From the cell containing the given text, extract its center point as (X, Y) coordinate. 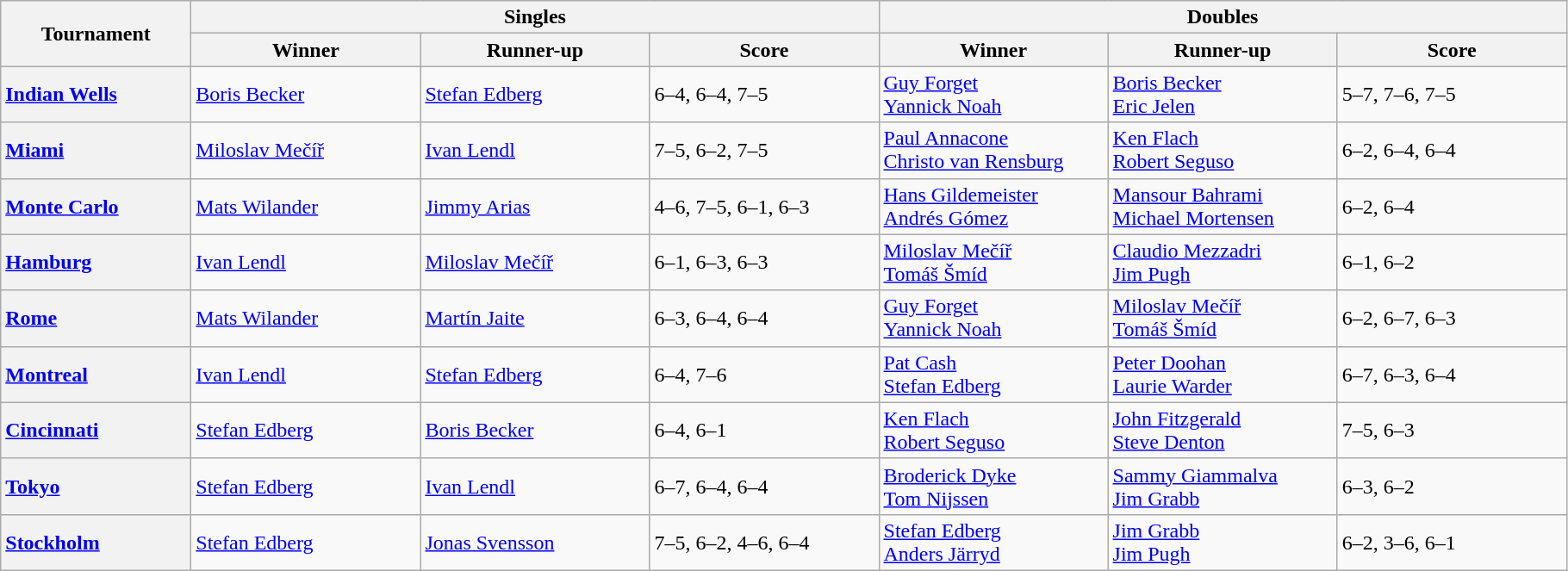
Doubles (1223, 17)
7–5, 6–2, 7–5 (764, 150)
Sammy Giammalva Jim Grabb (1223, 486)
6–1, 6–3, 6–3 (764, 262)
John Fitzgerald Steve Denton (1223, 431)
Martín Jaite (535, 319)
7–5, 6–3 (1452, 431)
6–7, 6–3, 6–4 (1452, 374)
Tokyo (96, 486)
6–1, 6–2 (1452, 262)
Pat Cash Stefan Edberg (993, 374)
Boris Becker Eric Jelen (1223, 95)
7–5, 6–2, 4–6, 6–4 (764, 543)
6–2, 6–7, 6–3 (1452, 319)
Hamburg (96, 262)
6–4, 6–4, 7–5 (764, 95)
Tournament (96, 34)
6–2, 6–4, 6–4 (1452, 150)
6–2, 3–6, 6–1 (1452, 543)
4–6, 7–5, 6–1, 6–3 (764, 207)
Cincinnati (96, 431)
Monte Carlo (96, 207)
5–7, 7–6, 7–5 (1452, 95)
Jim Grabb Jim Pugh (1223, 543)
6–3, 6–2 (1452, 486)
Indian Wells (96, 95)
Claudio Mezzadri Jim Pugh (1223, 262)
6–4, 7–6 (764, 374)
6–7, 6–4, 6–4 (764, 486)
Peter Doohan Laurie Warder (1223, 374)
Montreal (96, 374)
Mansour Bahrami Michael Mortensen (1223, 207)
6–4, 6–1 (764, 431)
6–2, 6–4 (1452, 207)
Jonas Svensson (535, 543)
Miami (96, 150)
Singles (535, 17)
6–3, 6–4, 6–4 (764, 319)
Paul Annacone Christo van Rensburg (993, 150)
Broderick Dyke Tom Nijssen (993, 486)
Stockholm (96, 543)
Rome (96, 319)
Stefan Edberg Anders Järryd (993, 543)
Hans Gildemeister Andrés Gómez (993, 207)
Jimmy Arias (535, 207)
